Output the (X, Y) coordinate of the center of the cell containing the given text.  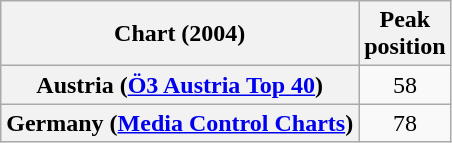
58 (405, 85)
Austria (Ö3 Austria Top 40) (180, 85)
Chart (2004) (180, 34)
Peakposition (405, 34)
Germany (Media Control Charts) (180, 123)
78 (405, 123)
